Identify which cell holds the provided text, then report its (x, y) central coordinate. 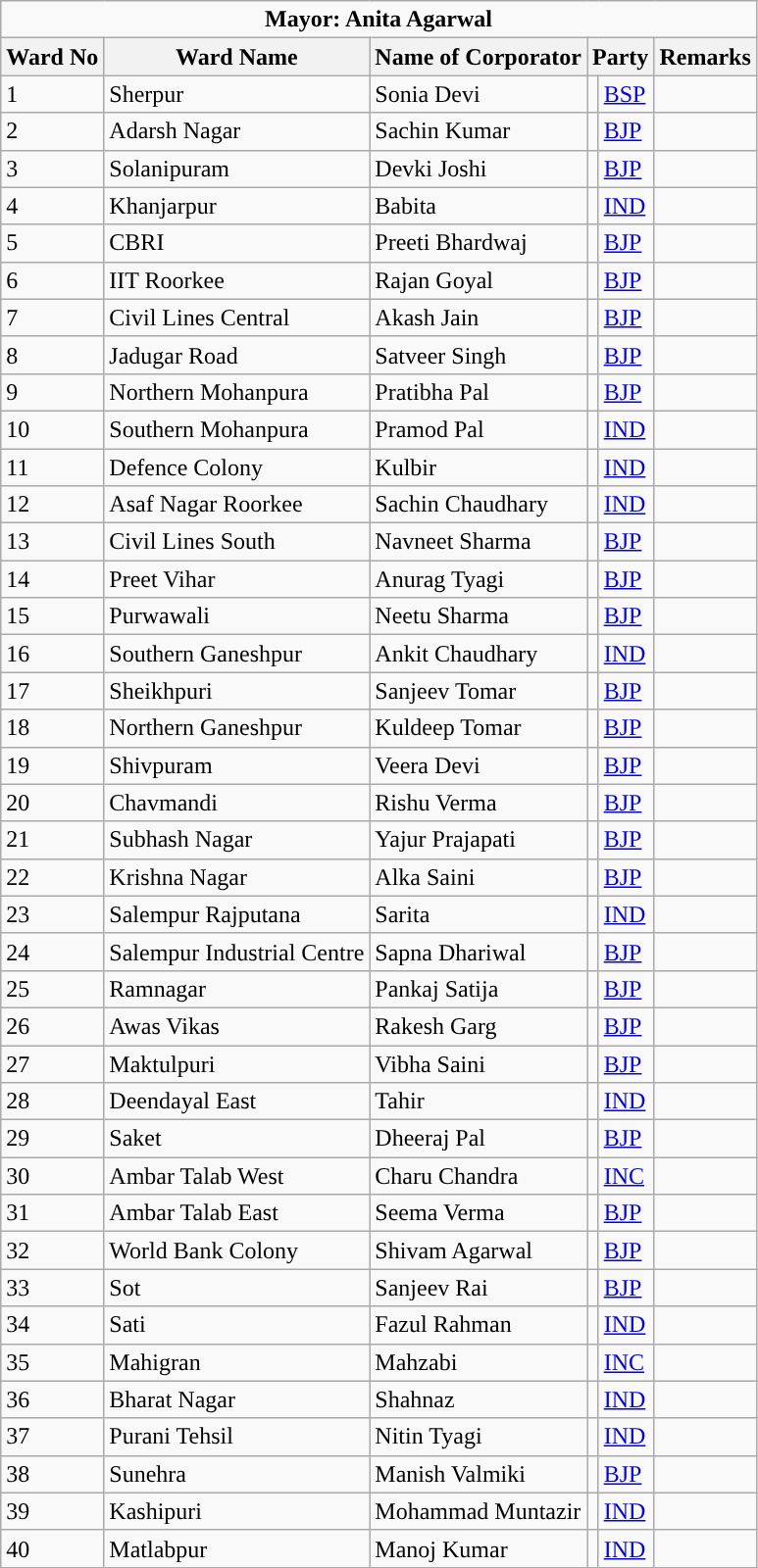
Kashipuri (237, 1511)
Sot (237, 1288)
32 (53, 1250)
Neetu Sharma (479, 616)
Saket (237, 1139)
17 (53, 691)
33 (53, 1288)
Deendayal East (237, 1102)
11 (53, 467)
Defence Colony (237, 467)
Sunehra (237, 1474)
Preeti Bhardwaj (479, 243)
37 (53, 1437)
36 (53, 1399)
19 (53, 765)
16 (53, 654)
Mayor: Anita Agarwal (379, 20)
28 (53, 1102)
Rajan Goyal (479, 280)
Pratibha Pal (479, 392)
2 (53, 131)
13 (53, 542)
Party (620, 57)
Seema Verma (479, 1213)
Ambar Talab East (237, 1213)
Civil Lines Central (237, 318)
22 (53, 877)
Khanjarpur (237, 206)
29 (53, 1139)
Manish Valmiki (479, 1474)
Sapna Dhariwal (479, 952)
Manoj Kumar (479, 1548)
9 (53, 392)
Chavmandi (237, 803)
23 (53, 914)
Dheeraj Pal (479, 1139)
Mahigran (237, 1362)
Salempur Industrial Centre (237, 952)
Ward Name (237, 57)
20 (53, 803)
Sonia Devi (479, 94)
Salempur Rajputana (237, 914)
18 (53, 728)
Devki Joshi (479, 169)
Northern Mohanpura (237, 392)
BSP (626, 94)
Kulbir (479, 467)
7 (53, 318)
Babita (479, 206)
Southern Ganeshpur (237, 654)
Ambar Talab West (237, 1176)
Maktulpuri (237, 1063)
10 (53, 429)
Sachin Chaudhary (479, 505)
15 (53, 616)
Rishu Verma (479, 803)
Purwawali (237, 616)
24 (53, 952)
Preet Vihar (237, 579)
Veera Devi (479, 765)
Sarita (479, 914)
Sanjeev Tomar (479, 691)
39 (53, 1511)
31 (53, 1213)
CBRI (237, 243)
14 (53, 579)
Yajur Prajapati (479, 840)
Sati (237, 1325)
Navneet Sharma (479, 542)
Shahnaz (479, 1399)
Fazul Rahman (479, 1325)
Asaf Nagar Roorkee (237, 505)
21 (53, 840)
IIT Roorkee (237, 280)
Ward No (53, 57)
Bharat Nagar (237, 1399)
5 (53, 243)
8 (53, 355)
Awas Vikas (237, 1026)
Matlabpur (237, 1548)
30 (53, 1176)
3 (53, 169)
Anurag Tyagi (479, 579)
Civil Lines South (237, 542)
Northern Ganeshpur (237, 728)
Adarsh Nagar (237, 131)
Alka Saini (479, 877)
Purani Tehsil (237, 1437)
Solanipuram (237, 169)
Pankaj Satija (479, 989)
Pramod Pal (479, 429)
World Bank Colony (237, 1250)
Mohammad Muntazir (479, 1511)
40 (53, 1548)
Kuldeep Tomar (479, 728)
Ramnagar (237, 989)
35 (53, 1362)
Jadugar Road (237, 355)
4 (53, 206)
Mahzabi (479, 1362)
Akash Jain (479, 318)
Shivam Agarwal (479, 1250)
Southern Mohanpura (237, 429)
Sanjeev Rai (479, 1288)
34 (53, 1325)
Vibha Saini (479, 1063)
Satveer Singh (479, 355)
Subhash Nagar (237, 840)
Tahir (479, 1102)
25 (53, 989)
Remarks (705, 57)
Ankit Chaudhary (479, 654)
Name of Corporator (479, 57)
1 (53, 94)
Charu Chandra (479, 1176)
6 (53, 280)
Rakesh Garg (479, 1026)
Krishna Nagar (237, 877)
Nitin Tyagi (479, 1437)
38 (53, 1474)
12 (53, 505)
Shivpuram (237, 765)
Sachin Kumar (479, 131)
26 (53, 1026)
Sherpur (237, 94)
Sheikhpuri (237, 691)
27 (53, 1063)
